Determine the [X, Y] coordinate at the center of the cell enclosing the given text.  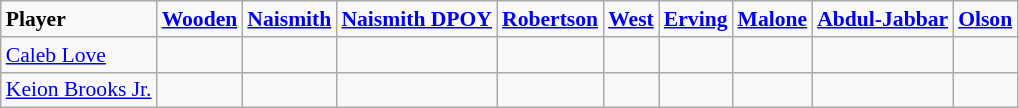
Abdul-Jabbar [882, 19]
Olson [985, 19]
Keion Brooks Jr. [79, 90]
Malone [773, 19]
Erving [696, 19]
Wooden [200, 19]
West [631, 19]
Player [79, 19]
Caleb Love [79, 55]
Naismith DPOY [416, 19]
Robertson [550, 19]
Naismith [289, 19]
